Search for the cell housing the specified text and yield its [x, y] center coordinate. 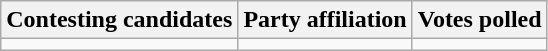
Contesting candidates [120, 20]
Party affiliation [325, 20]
Votes polled [480, 20]
